Identify which cell holds the provided text, then report its [x, y] central coordinate. 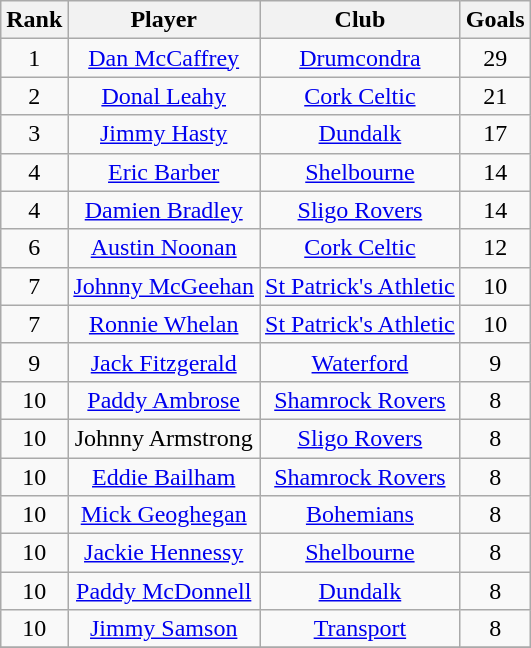
29 [495, 58]
Jimmy Hasty [164, 134]
Damien Bradley [164, 210]
Mick Geoghegan [164, 515]
Donal Leahy [164, 96]
Drumcondra [360, 58]
Eddie Bailham [164, 477]
Dan McCaffrey [164, 58]
Jackie Hennessy [164, 553]
Player [164, 20]
Ronnie Whelan [164, 324]
Transport [360, 629]
Jack Fitzgerald [164, 362]
12 [495, 248]
Austin Noonan [164, 248]
2 [34, 96]
Johnny Armstrong [164, 438]
Johnny McGeehan [164, 286]
Goals [495, 20]
Paddy McDonnell [164, 591]
17 [495, 134]
1 [34, 58]
Club [360, 20]
3 [34, 134]
21 [495, 96]
Rank [34, 20]
Bohemians [360, 515]
Waterford [360, 362]
Jimmy Samson [164, 629]
Eric Barber [164, 172]
Paddy Ambrose [164, 400]
6 [34, 248]
